Output the (X, Y) coordinate of the center of the cell containing the given text.  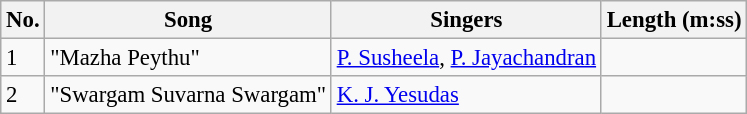
Singers (466, 20)
Song (188, 20)
"Swargam Suvarna Swargam" (188, 95)
2 (23, 95)
P. Susheela, P. Jayachandran (466, 58)
Length (m:ss) (674, 20)
"Mazha Peythu" (188, 58)
1 (23, 58)
No. (23, 20)
K. J. Yesudas (466, 95)
